Return [x, y] of the center of cell containing provided text 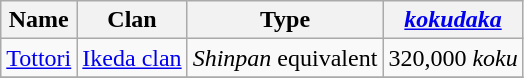
kokudaka [453, 20]
320,000 koku [453, 58]
Clan [132, 20]
Tottori [39, 58]
Shinpan equivalent [285, 58]
Type [285, 20]
Ikeda clan [132, 58]
Name [39, 20]
